Return (X, Y) of the center of cell containing provided text 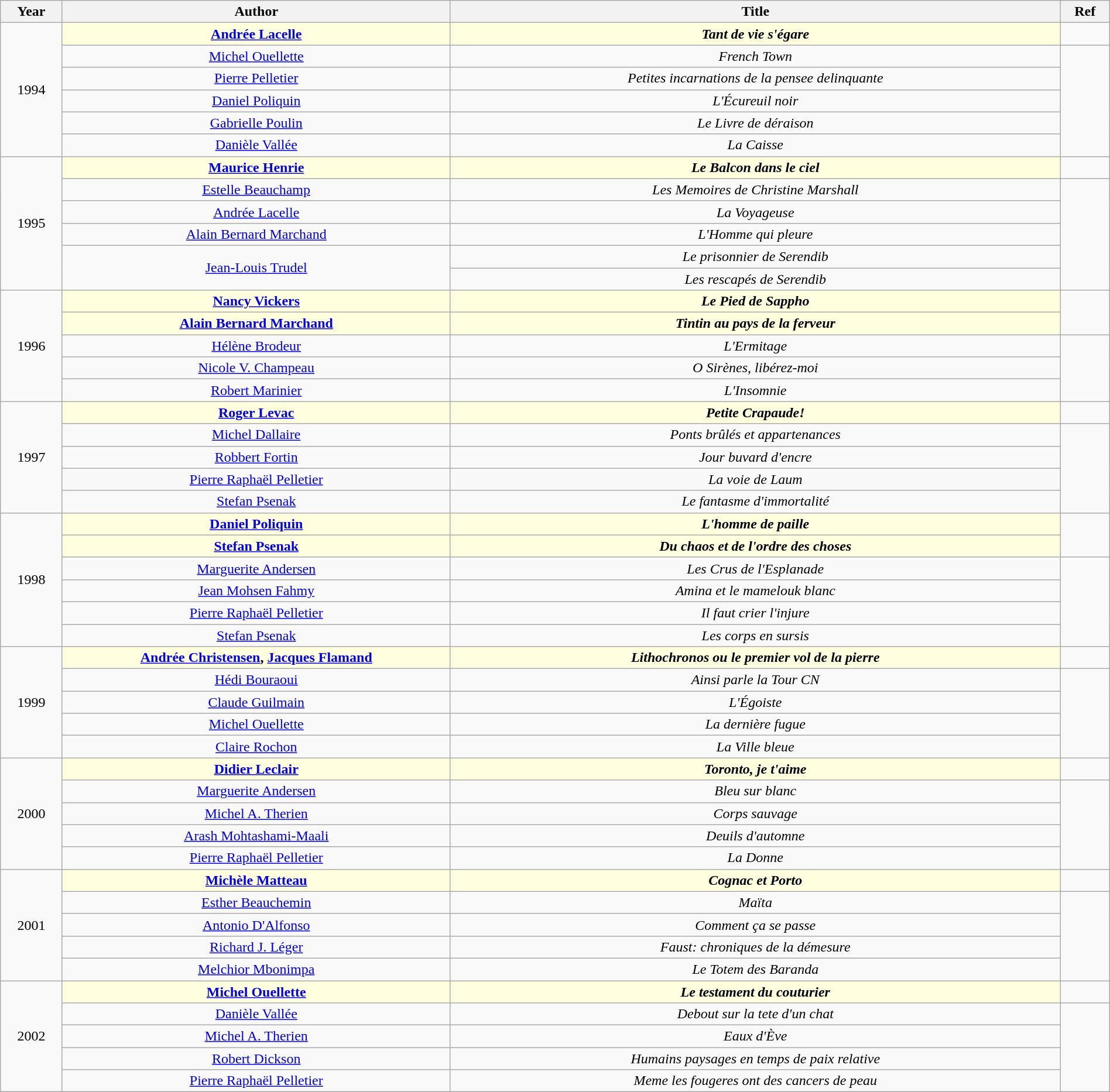
O Sirènes, libérez-moi (755, 368)
2001 (32, 925)
La Donne (755, 858)
1997 (32, 457)
Debout sur la tete d'un chat (755, 1014)
Du chaos et de l'ordre des choses (755, 546)
1998 (32, 579)
Le prisonnier de Serendib (755, 256)
Cognac et Porto (755, 880)
Robert Dickson (256, 1059)
Claude Guilmain (256, 702)
Le fantasme d'immortalité (755, 502)
Le Livre de déraison (755, 123)
Lithochronos ou le premier vol de la pierre (755, 658)
Ponts brûlés et appartenances (755, 435)
Le Pied de Sappho (755, 301)
Roger Levac (256, 413)
L'Écureuil noir (755, 101)
Pierre Pelletier (256, 78)
Corps sauvage (755, 813)
Les Crus de l'Esplanade (755, 568)
Humains paysages en temps de paix relative (755, 1059)
Les corps en sursis (755, 635)
Ainsi parle la Tour CN (755, 680)
Estelle Beauchamp (256, 190)
Richard J. Léger (256, 947)
Claire Rochon (256, 747)
La Caisse (755, 145)
Jour buvard d'encre (755, 457)
Faust: chroniques de la démesure (755, 947)
Petites incarnations de la pensee delinquante (755, 78)
Bleu sur blanc (755, 791)
Michel Dallaire (256, 435)
Petite Crapaude! (755, 413)
Deuils d'automne (755, 836)
Hélène Brodeur (256, 346)
1994 (32, 90)
La voie de Laum (755, 479)
La Ville bleue (755, 747)
L'homme de paille (755, 524)
Melchior Mbonimpa (256, 969)
Meme les fougeres ont des cancers de peau (755, 1081)
L'Égoiste (755, 702)
La dernière fugue (755, 724)
Title (755, 12)
Arash Mohtashami-Maali (256, 836)
Year (32, 12)
Jean Mohsen Fahmy (256, 590)
L'Insomnie (755, 390)
1999 (32, 702)
Nicole V. Champeau (256, 368)
Il faut crier l'injure (755, 613)
Robbert Fortin (256, 457)
Author (256, 12)
L'Homme qui pleure (755, 234)
Le testament du couturier (755, 992)
Robert Marinier (256, 390)
Le Balcon dans le ciel (755, 167)
Le Totem des Baranda (755, 969)
Antonio D'Alfonso (256, 925)
Gabrielle Poulin (256, 123)
2002 (32, 1036)
La Voyageuse (755, 212)
Didier Leclair (256, 769)
Andrée Christensen, Jacques Flamand (256, 658)
Toronto, je t'aime (755, 769)
Amina et le mamelouk blanc (755, 590)
Eaux d'Ève (755, 1036)
2000 (32, 813)
Nancy Vickers (256, 301)
Jean-Louis Trudel (256, 267)
Tant de vie s'égare (755, 34)
Tintin au pays de la ferveur (755, 324)
Les Memoires de Christine Marshall (755, 190)
Maurice Henrie (256, 167)
Esther Beauchemin (256, 902)
1995 (32, 223)
1996 (32, 346)
Hédi Bouraoui (256, 680)
Michèle Matteau (256, 880)
French Town (755, 56)
Comment ça se passe (755, 925)
Maïta (755, 902)
Ref (1085, 12)
L'Ermitage (755, 346)
Les rescapés de Serendib (755, 279)
